For the text-containing cell, return its midpoint in [X, Y] coordinate format. 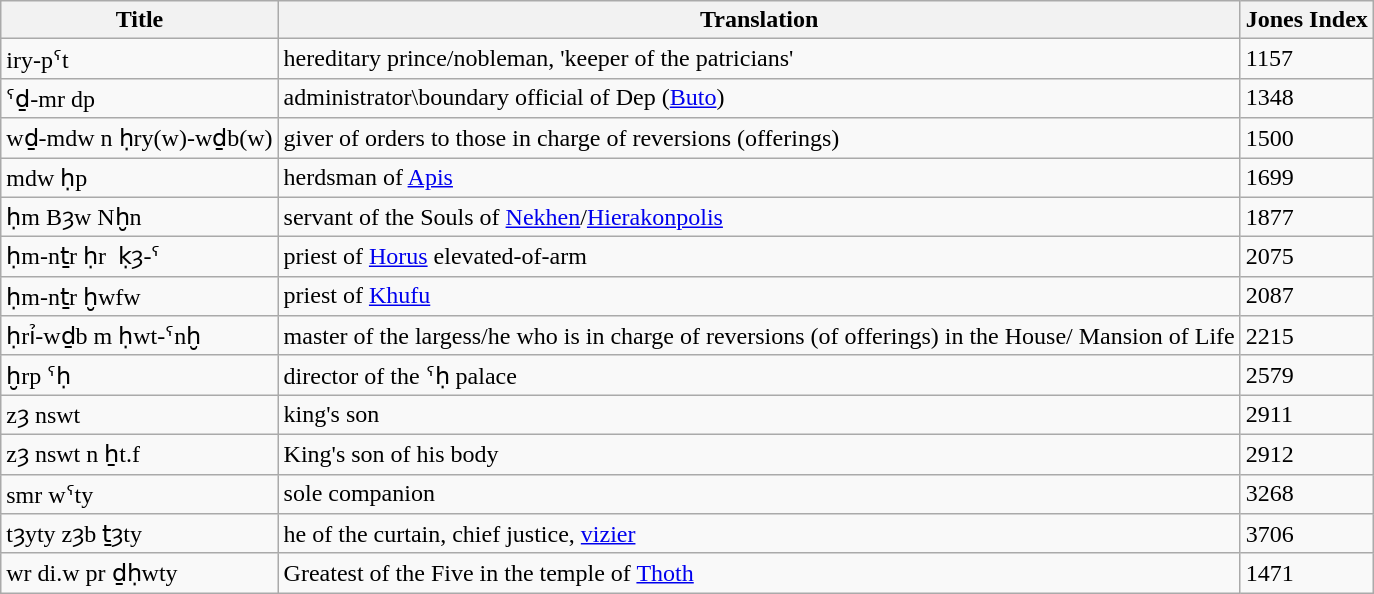
giver of orders to those in charge of reversions (offerings) [759, 138]
tȝyty zȝb ṯȝty [140, 534]
king's son [759, 415]
1471 [1306, 573]
1348 [1306, 98]
ˁḏ-mr dp [140, 98]
Translation [759, 20]
ḫrp ˁḥ [140, 375]
priest of Khufu [759, 296]
2579 [1306, 375]
master of the largess/he who is in charge of reversions (of offerings) in the House/ Mansion of Life [759, 336]
wḏ-mdw n ḥry(w)-wḏb(w) [140, 138]
2911 [1306, 415]
2087 [1306, 296]
ḥrỉ-wḏb m ḥwt-ˁnḫ [140, 336]
2912 [1306, 454]
zȝ nswt [140, 415]
3706 [1306, 534]
servant of the Souls of Nekhen/Hierakonpolis [759, 217]
Title [140, 20]
iry-pˁt [140, 59]
1500 [1306, 138]
smr wˁty [140, 494]
3268 [1306, 494]
1699 [1306, 178]
1157 [1306, 59]
mdw ḥp [140, 178]
priest of Horus elevated-of-arm [759, 257]
herdsman of Apis [759, 178]
sole companion [759, 494]
ḥm-nṯr ḥr ḳȝ-ˁ [140, 257]
zȝ nswt n ẖt.f [140, 454]
administrator\boundary official of Dep (Buto) [759, 98]
ḥm Bȝw Nḫn [140, 217]
he of the curtain, chief justice, vizier [759, 534]
2215 [1306, 336]
2075 [1306, 257]
hereditary prince/nobleman, 'keeper of the patricians' [759, 59]
King's son of his body [759, 454]
Greatest of the Five in the temple of Thoth [759, 573]
wr di.w pr ḏḥwty [140, 573]
director of the ˁḥ palace [759, 375]
1877 [1306, 217]
Jones Index [1306, 20]
ḥm-nṯr ḫwfw [140, 296]
